Return (x, y) of the center of cell containing provided text 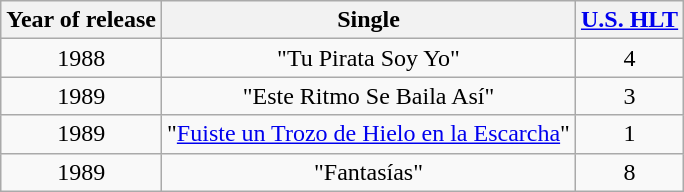
1 (629, 134)
"Fantasías" (369, 172)
3 (629, 96)
Single (369, 20)
U.S. HLT (629, 20)
"Tu Pirata Soy Yo" (369, 58)
4 (629, 58)
1988 (82, 58)
Year of release (82, 20)
"Este Ritmo Se Baila Así" (369, 96)
8 (629, 172)
"Fuiste un Trozo de Hielo en la Escarcha" (369, 134)
